From the cell containing the given text, extract its center point as (x, y) coordinate. 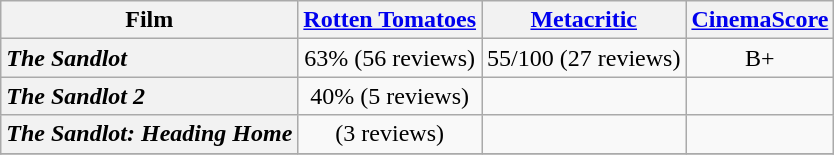
The Sandlot: Heading Home (150, 134)
B+ (760, 58)
Metacritic (584, 20)
40% (5 reviews) (390, 96)
63% (56 reviews) (390, 58)
The Sandlot (150, 58)
The Sandlot 2 (150, 96)
55/100 (27 reviews) (584, 58)
CinemaScore (760, 20)
Rotten Tomatoes (390, 20)
(3 reviews) (390, 134)
Film (150, 20)
